Provide the (X, Y) coordinate of the cell's center where the given text is located.  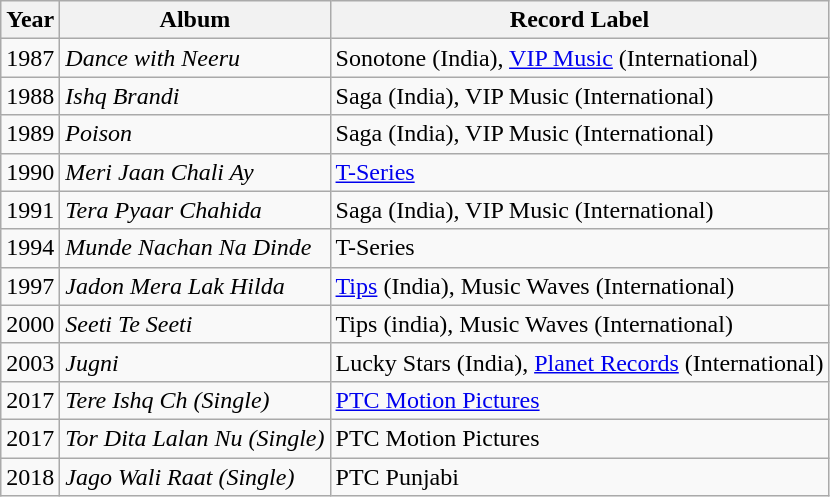
2018 (30, 477)
Record Label (580, 20)
Meri Jaan Chali Ay (195, 172)
Sonotone (India), VIP Music (International) (580, 58)
Tera Pyaar Chahida (195, 210)
Jugni (195, 362)
Jadon Mera Lak Hilda (195, 286)
Tips (India), Music Waves (International) (580, 286)
1988 (30, 96)
1994 (30, 248)
Ishq Brandi (195, 96)
Dance with Neeru (195, 58)
1990 (30, 172)
Jago Wali Raat (Single) (195, 477)
Album (195, 20)
1991 (30, 210)
Poison (195, 134)
1987 (30, 58)
Seeti Te Seeti (195, 324)
PTC Punjabi (580, 477)
Tere Ishq Ch (Single) (195, 400)
2003 (30, 362)
1997 (30, 286)
Munde Nachan Na Dinde (195, 248)
Year (30, 20)
Tor Dita Lalan Nu (Single) (195, 438)
1989 (30, 134)
Tips (india), Music Waves (International) (580, 324)
Lucky Stars (India), Planet Records (International) (580, 362)
2000 (30, 324)
